Return the [X, Y] coordinate for the center point of the cell that contains the specified text.  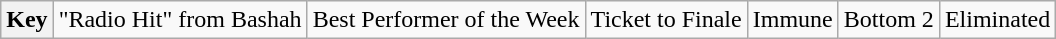
Bottom 2 [888, 20]
"Radio Hit" from Bashah [180, 20]
Eliminated [997, 20]
Key [27, 20]
Immune [792, 20]
Ticket to Finale [666, 20]
Best Performer of the Week [446, 20]
